Locate the cell with the specified text and output its [X, Y] center coordinate. 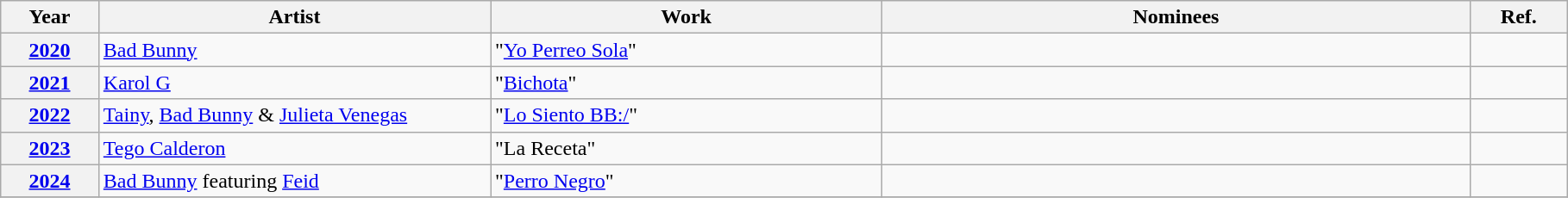
"Bichota" [687, 83]
Karol G [294, 83]
2024 [50, 181]
2022 [50, 115]
Ref. [1519, 17]
Bad Bunny [294, 50]
2020 [50, 50]
"Perro Negro" [687, 181]
Tainy, Bad Bunny & Julieta Venegas [294, 115]
"Lo Siento BB:/" [687, 115]
2021 [50, 83]
2023 [50, 148]
Year [50, 17]
Artist [294, 17]
"Yo Perreo Sola" [687, 50]
Bad Bunny featuring Feid [294, 181]
Nominees [1176, 17]
Tego Calderon [294, 148]
Work [687, 17]
"La Receta" [687, 148]
